Return (X, Y) of the center of cell containing provided text 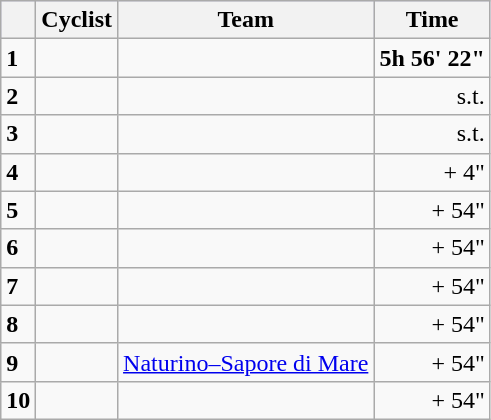
9 (18, 362)
6 (18, 248)
Naturino–Sapore di Mare (246, 362)
7 (18, 286)
8 (18, 324)
Team (246, 20)
10 (18, 400)
2 (18, 96)
Cyclist (77, 20)
5h 56' 22" (432, 58)
5 (18, 210)
+ 4" (432, 172)
4 (18, 172)
1 (18, 58)
Time (432, 20)
3 (18, 134)
